Identify which cell holds the provided text, then report its (X, Y) central coordinate. 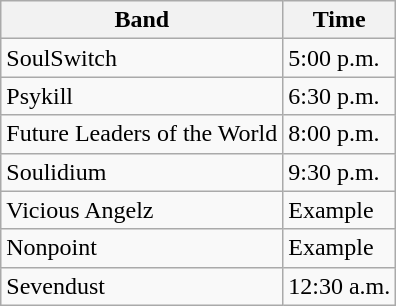
Sevendust (142, 286)
6:30 p.m. (340, 96)
8:00 p.m. (340, 134)
Time (340, 20)
SoulSwitch (142, 58)
Vicious Angelz (142, 210)
9:30 p.m. (340, 172)
Future Leaders of the World (142, 134)
Nonpoint (142, 248)
12:30 a.m. (340, 286)
5:00 p.m. (340, 58)
Band (142, 20)
Soulidium (142, 172)
Psykill (142, 96)
